Determine the [x, y] coordinate at the center of the cell enclosing the given text.  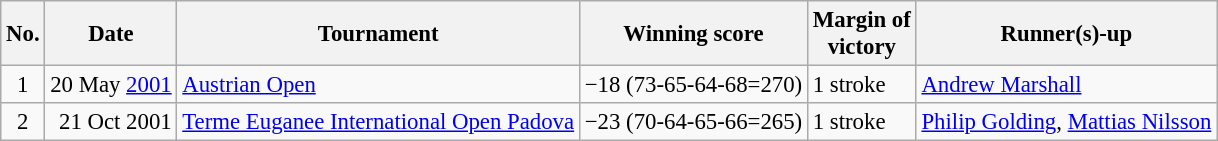
Philip Golding, Mattias Nilsson [1066, 122]
Andrew Marshall [1066, 85]
−23 (70-64-65-66=265) [693, 122]
Date [111, 34]
Austrian Open [378, 85]
Terme Euganee International Open Padova [378, 122]
2 [23, 122]
Tournament [378, 34]
1 [23, 85]
Runner(s)-up [1066, 34]
−18 (73-65-64-68=270) [693, 85]
20 May 2001 [111, 85]
21 Oct 2001 [111, 122]
No. [23, 34]
Margin ofvictory [862, 34]
Winning score [693, 34]
